Find where the given text appears and provide that cell's center as (X, Y) coordinate. 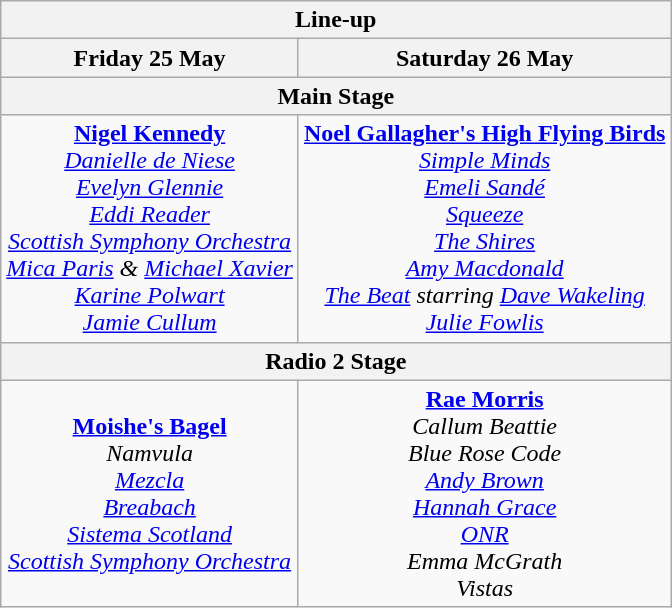
Noel Gallagher's High Flying Birds Simple Minds Emeli Sandé Squeeze The Shires Amy Macdonald The Beat starring Dave Wakeling Julie Fowlis (484, 228)
Friday 25 May (150, 58)
Nigel Kennedy Danielle de Niese Evelyn Glennie Eddi Reader Scottish Symphony Orchestra Mica Paris & Michael Xavier Karine Polwart Jamie Cullum (150, 228)
Line-up (336, 20)
Main Stage (336, 96)
Radio 2 Stage (336, 361)
Saturday 26 May (484, 58)
Moishe's Bagel Namvula Mezcla Breabach Sistema Scotland Scottish Symphony Orchestra (150, 494)
Rae Morris Callum Beattie Blue Rose Code Andy Brown Hannah Grace ONR Emma McGrath Vistas (484, 494)
